Determine the (x, y) coordinate at the center of the cell enclosing the given text.  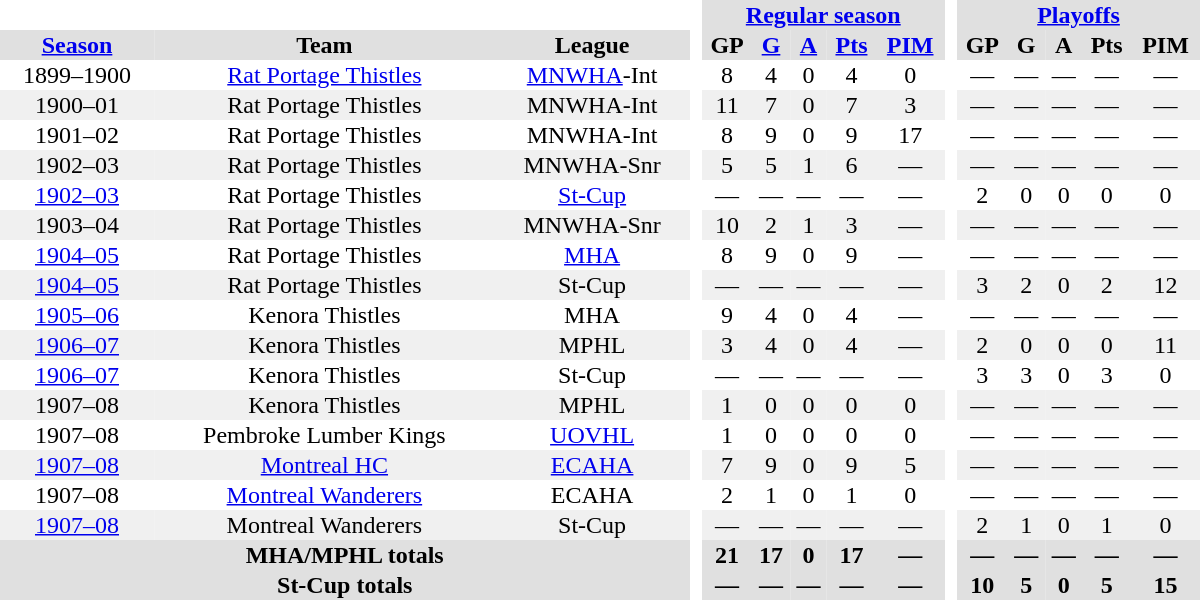
Regular season (824, 15)
1899–1900 (77, 75)
Playoffs (1078, 15)
21 (727, 555)
Pembroke Lumber Kings (324, 435)
Season (77, 45)
1905–06 (77, 315)
6 (852, 165)
15 (1166, 585)
12 (1166, 285)
Montreal HC (324, 465)
1900–01 (77, 105)
1901–02 (77, 135)
Team (324, 45)
MHA/MPHL totals (344, 555)
1903–04 (77, 225)
League (592, 45)
UOVHL (592, 435)
St-Cup totals (344, 585)
